Determine the [x, y] coordinate at the center of the cell enclosing the given text.  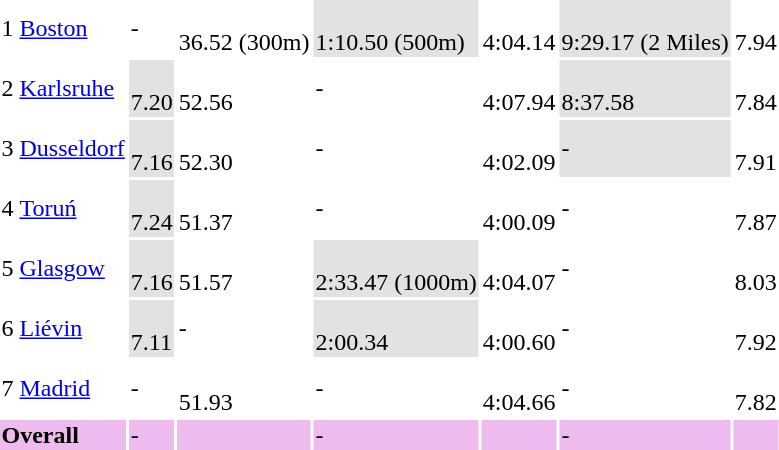
4:04.14 [519, 28]
Liévin [72, 328]
4:00.60 [519, 328]
7.87 [756, 208]
1:10.50 (500m) [396, 28]
2 [8, 88]
2:33.47 (1000m) [396, 268]
52.56 [244, 88]
7.82 [756, 388]
7.84 [756, 88]
Glasgow [72, 268]
5 [8, 268]
9:29.17 (2 Miles) [645, 28]
4:04.66 [519, 388]
36.52 (300m) [244, 28]
7 [8, 388]
6 [8, 328]
52.30 [244, 148]
Karlsruhe [72, 88]
4:07.94 [519, 88]
51.37 [244, 208]
1 [8, 28]
8.03 [756, 268]
3 [8, 148]
Overall [63, 435]
4:02.09 [519, 148]
8:37.58 [645, 88]
4:00.09 [519, 208]
Madrid [72, 388]
4 [8, 208]
7.24 [152, 208]
7.11 [152, 328]
Dusseldorf [72, 148]
51.93 [244, 388]
51.57 [244, 268]
7.20 [152, 88]
Toruń [72, 208]
7.94 [756, 28]
Boston [72, 28]
2:00.34 [396, 328]
7.91 [756, 148]
7.92 [756, 328]
4:04.07 [519, 268]
